Find where the given text appears and provide that cell's center as [x, y] coordinate. 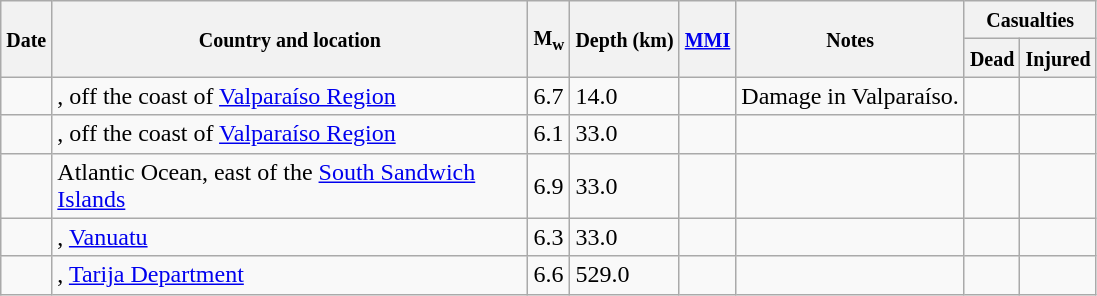
Depth (km) [624, 39]
Mw [549, 39]
529.0 [624, 275]
Notes [850, 39]
6.7 [549, 96]
, Tarija Department [290, 275]
Date [26, 39]
Atlantic Ocean, east of the South Sandwich Islands [290, 186]
Country and location [290, 39]
6.3 [549, 237]
Casualties [1030, 20]
Injured [1058, 58]
6.1 [549, 134]
Dead [992, 58]
Damage in Valparaíso. [850, 96]
, Vanuatu [290, 237]
14.0 [624, 96]
MMI [708, 39]
6.9 [549, 186]
6.6 [549, 275]
